Find where the given text appears and provide that cell's center as [x, y] coordinate. 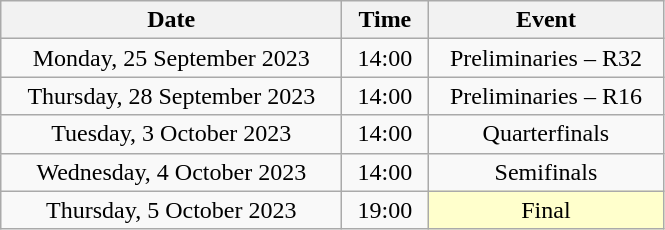
Semifinals [546, 172]
Preliminaries – R16 [546, 96]
Preliminaries – R32 [546, 58]
Monday, 25 September 2023 [172, 58]
Event [546, 20]
Time [385, 20]
19:00 [385, 210]
Thursday, 5 October 2023 [172, 210]
Wednesday, 4 October 2023 [172, 172]
Tuesday, 3 October 2023 [172, 134]
Thursday, 28 September 2023 [172, 96]
Final [546, 210]
Quarterfinals [546, 134]
Date [172, 20]
